Return (x, y) of the center of cell containing provided text 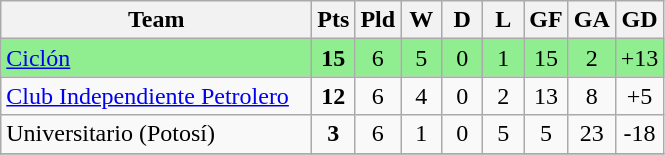
GD (640, 20)
Pts (334, 20)
Club Independiente Petrolero (156, 96)
Ciclón (156, 58)
23 (592, 134)
W (422, 20)
13 (546, 96)
+5 (640, 96)
3 (334, 134)
4 (422, 96)
-18 (640, 134)
Team (156, 20)
GF (546, 20)
12 (334, 96)
D (462, 20)
+13 (640, 58)
GA (592, 20)
8 (592, 96)
Universitario (Potosí) (156, 134)
Pld (378, 20)
L (504, 20)
